Scan for the cell matching the given text and deliver its [x, y] coordinate at center. 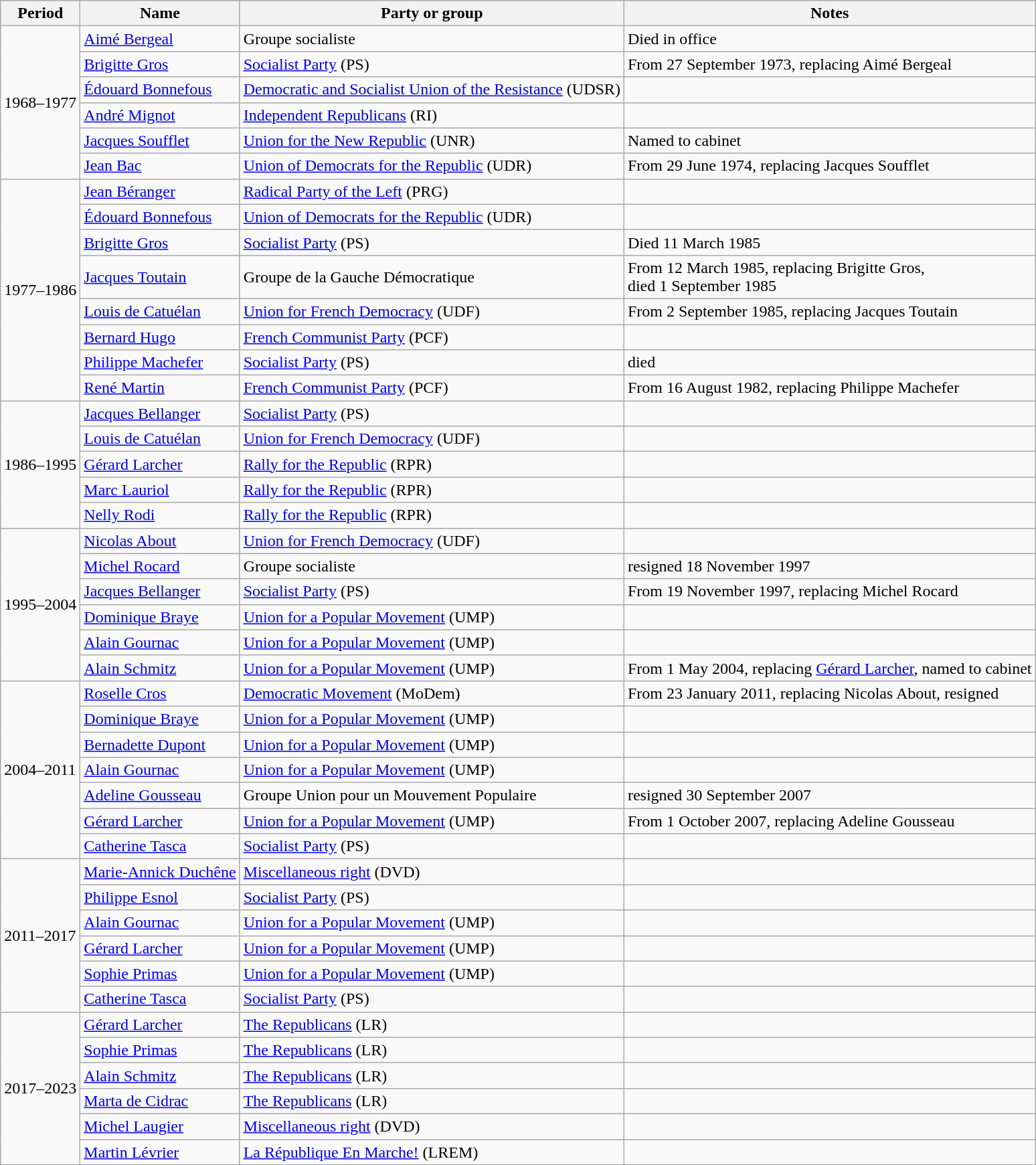
Died 11 March 1985 [830, 242]
resigned 30 September 2007 [830, 796]
Jacques Toutain [160, 277]
Michel Rocard [160, 566]
Bernadette Dupont [160, 745]
From 23 January 2011, replacing Nicolas About, resigned [830, 693]
2017–2023 [40, 1088]
Party or group [432, 13]
From 1 May 2004, replacing Gérard Larcher, named to cabinet [830, 668]
2004–2011 [40, 770]
Jean Béranger [160, 191]
2011–2017 [40, 935]
Radical Party of the Left (PRG) [432, 191]
1995–2004 [40, 604]
Marc Lauriol [160, 490]
Period [40, 13]
Aimé Bergeal [160, 39]
Jean Bac [160, 166]
Jacques Soufflet [160, 141]
died [830, 363]
Adeline Gousseau [160, 796]
Notes [830, 13]
1986–1995 [40, 464]
From 16 August 1982, replacing Philippe Machefer [830, 388]
Democratic Movement (MoDem) [432, 693]
Marta de Cidrac [160, 1101]
Nicolas About [160, 541]
Name [160, 13]
Independent Republicans (RI) [432, 115]
Philippe Esnol [160, 897]
From 29 June 1974, replacing Jacques Soufflet [830, 166]
From 12 March 1985, replacing Brigitte Gros,died 1 September 1985 [830, 277]
Died in office [830, 39]
1977–1986 [40, 290]
Marie-Annick Duchêne [160, 872]
Groupe de la Gauche Démocratique [432, 277]
resigned 18 November 1997 [830, 566]
Michel Laugier [160, 1126]
André Mignot [160, 115]
La République En Marche! (LREM) [432, 1152]
From 27 September 1973, replacing Aimé Bergeal [830, 64]
Union for the New Republic (UNR) [432, 141]
1968–1977 [40, 102]
Roselle Cros [160, 693]
From 19 November 1997, replacing Michel Rocard [830, 592]
From 1 October 2007, replacing Adeline Gousseau [830, 821]
René Martin [160, 388]
Martin Lévrier [160, 1152]
From 2 September 1985, replacing Jacques Toutain [830, 311]
Democratic and Socialist Union of the Resistance (UDSR) [432, 90]
Groupe Union pour un Mouvement Populaire [432, 796]
Nelly Rodi [160, 515]
Bernard Hugo [160, 337]
Philippe Machefer [160, 363]
Named to cabinet [830, 141]
